Capture the cell that displays the provided text and extract its (x, y) central coordinate. 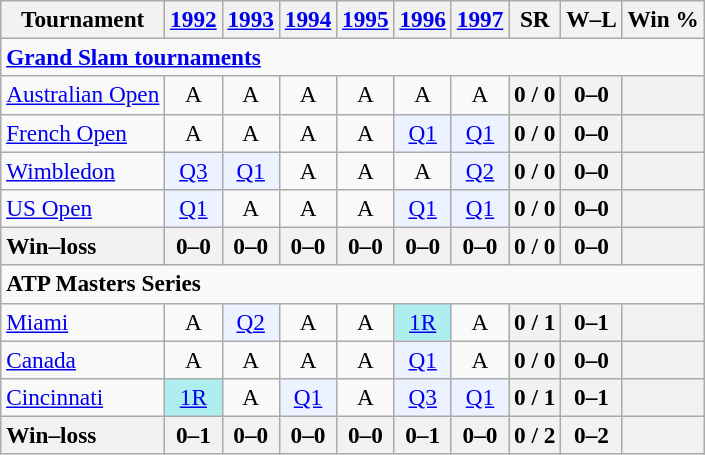
1993 (250, 19)
0–2 (592, 435)
Wimbledon (83, 170)
0 / 2 (535, 435)
French Open (83, 133)
Miami (83, 322)
Win % (663, 19)
ATP Masters Series (352, 284)
US Open (83, 208)
Grand Slam tournaments (352, 57)
SR (535, 19)
1996 (422, 19)
Canada (83, 359)
Cincinnati (83, 397)
1994 (308, 19)
1997 (480, 19)
Tournament (83, 19)
1995 (366, 19)
1992 (194, 19)
W–L (592, 19)
Australian Open (83, 95)
